From the cell containing the given text, extract its center point as (x, y) coordinate. 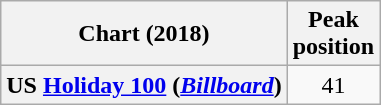
Peakposition (333, 34)
US Holiday 100 (Billboard) (144, 85)
Chart (2018) (144, 34)
41 (333, 85)
